Provide the [X, Y] coordinate of the cell's center where the given text is located.  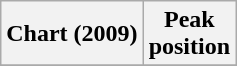
Chart (2009) [72, 34]
Peakposition [189, 34]
